Determine the [x, y] coordinate at the center of the cell enclosing the given text.  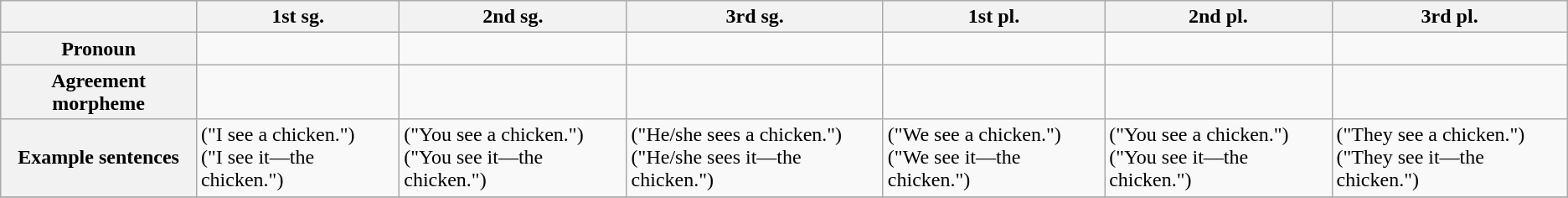
("We see a chicken.") ("We see it—the chicken.") [993, 158]
("I see a chicken.") ("I see it—the chicken.") [297, 158]
2nd sg. [513, 17]
3rd pl. [1449, 17]
Pronoun [99, 49]
("They see a chicken.") ("They see it—the chicken.") [1449, 158]
Example sentences [99, 158]
("He/she sees a chicken.") ("He/she sees it—the chicken.") [755, 158]
3rd sg. [755, 17]
1st sg. [297, 17]
1st pl. [993, 17]
Agreement morpheme [99, 92]
2nd pl. [1218, 17]
